Capture the cell that displays the provided text and extract its (x, y) central coordinate. 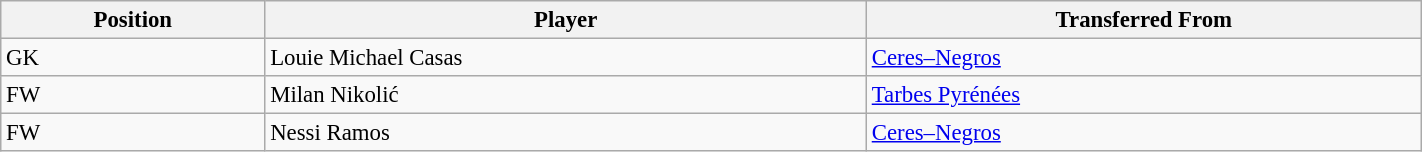
Nessi Ramos (566, 133)
Position (133, 20)
GK (133, 58)
Transferred From (1144, 20)
Tarbes Pyrénées (1144, 95)
Milan Nikolić (566, 95)
Player (566, 20)
Louie Michael Casas (566, 58)
